Pinpoint the cell where the given text exists, returning its (X, Y) midpoint coordinate. 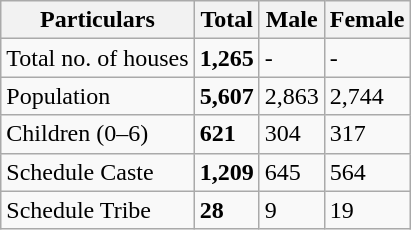
1,265 (226, 58)
Female (367, 20)
5,607 (226, 96)
Population (98, 96)
564 (367, 172)
Particulars (98, 20)
Total no. of houses (98, 58)
19 (367, 210)
Male (292, 20)
Schedule Caste (98, 172)
304 (292, 134)
Total (226, 20)
9 (292, 210)
2,744 (367, 96)
1,209 (226, 172)
Schedule Tribe (98, 210)
645 (292, 172)
317 (367, 134)
2,863 (292, 96)
28 (226, 210)
Children (0–6) (98, 134)
621 (226, 134)
